Provide the [x, y] coordinate of the cell's center where the given text is located.  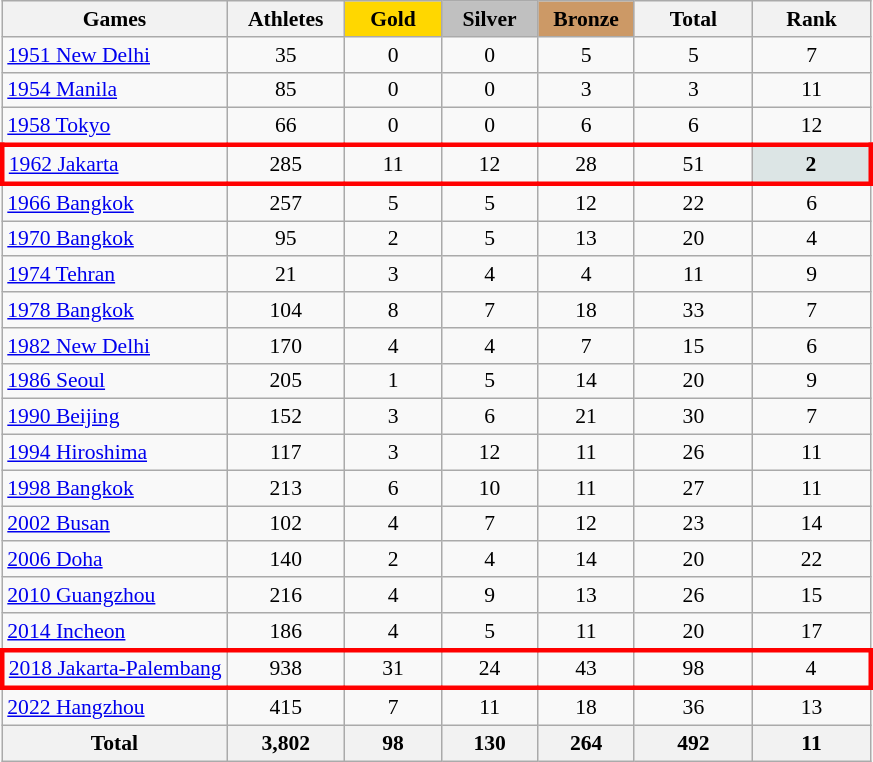
1 [394, 381]
31 [394, 670]
1998 Bangkok [114, 488]
10 [490, 488]
43 [586, 670]
1986 Seoul [114, 381]
1978 Bangkok [114, 310]
2010 Guangzhou [114, 595]
1990 Beijing [114, 417]
205 [286, 381]
8 [394, 310]
23 [693, 524]
95 [286, 238]
216 [286, 595]
51 [693, 164]
66 [286, 126]
2018 Jakarta-Palembang [114, 670]
2014 Incheon [114, 630]
1970 Bangkok [114, 238]
1982 New Delhi [114, 345]
152 [286, 417]
36 [693, 706]
17 [811, 630]
24 [490, 670]
1958 Tokyo [114, 126]
27 [693, 488]
140 [286, 559]
130 [490, 743]
938 [286, 670]
1994 Hiroshima [114, 452]
2006 Doha [114, 559]
1951 New Delhi [114, 54]
Silver [490, 19]
102 [286, 524]
Athletes [286, 19]
Gold [394, 19]
1966 Bangkok [114, 202]
33 [693, 310]
186 [286, 630]
30 [693, 417]
28 [586, 164]
3,802 [286, 743]
Games [114, 19]
104 [286, 310]
1954 Manila [114, 90]
2022 Hangzhou [114, 706]
2002 Busan [114, 524]
85 [286, 90]
1974 Tehran [114, 274]
35 [286, 54]
Bronze [586, 19]
264 [586, 743]
257 [286, 202]
1962 Jakarta [114, 164]
285 [286, 164]
117 [286, 452]
213 [286, 488]
415 [286, 706]
170 [286, 345]
Rank [811, 19]
492 [693, 743]
